Find where the given text appears and provide that cell's center as [X, Y] coordinate. 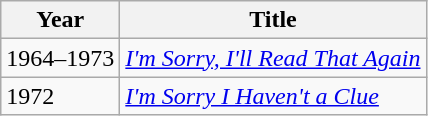
Title [273, 20]
I'm Sorry I Haven't a Clue [273, 96]
I'm Sorry, I'll Read That Again [273, 58]
1972 [60, 96]
Year [60, 20]
1964–1973 [60, 58]
